Search for the cell housing the specified text and yield its [x, y] center coordinate. 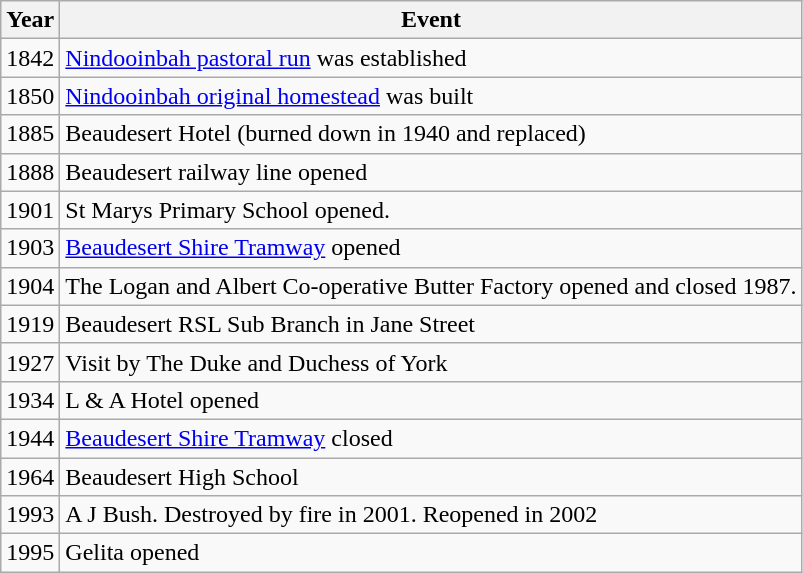
Beaudesert railway line opened [431, 172]
1995 [30, 553]
Beaudesert RSL Sub Branch in Jane Street [431, 324]
1944 [30, 438]
1934 [30, 400]
Event [431, 20]
1901 [30, 210]
Beaudesert Hotel (burned down in 1940 and replaced) [431, 134]
L & A Hotel opened [431, 400]
Nindooinbah original homestead was built [431, 96]
Nindooinbah pastoral run was established [431, 58]
1964 [30, 477]
1903 [30, 248]
1888 [30, 172]
Year [30, 20]
Beaudesert High School [431, 477]
Beaudesert Shire Tramway closed [431, 438]
St Marys Primary School opened. [431, 210]
Beaudesert Shire Tramway opened [431, 248]
1842 [30, 58]
1904 [30, 286]
1885 [30, 134]
1927 [30, 362]
A J Bush. Destroyed by fire in 2001. Reopened in 2002 [431, 515]
The Logan and Albert Co-operative Butter Factory opened and closed 1987. [431, 286]
Visit by The Duke and Duchess of York [431, 362]
1919 [30, 324]
1993 [30, 515]
1850 [30, 96]
Gelita opened [431, 553]
